Detect which cell encompasses the target text, then output its (x, y) center coordinate. 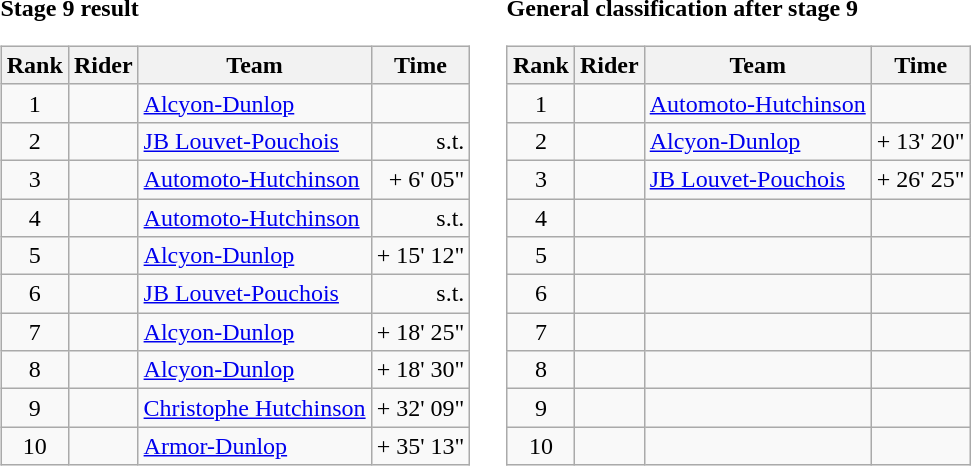
+ 18' 25" (420, 332)
Armor-Dunlop (254, 446)
Christophe Hutchinson (254, 408)
+ 18' 30" (420, 370)
+ 35' 13" (420, 446)
+ 15' 12" (420, 256)
+ 26' 25" (920, 179)
+ 6' 05" (420, 179)
+ 32' 09" (420, 408)
+ 13' 20" (920, 141)
